Locate the cell with the specified text and output its (X, Y) center coordinate. 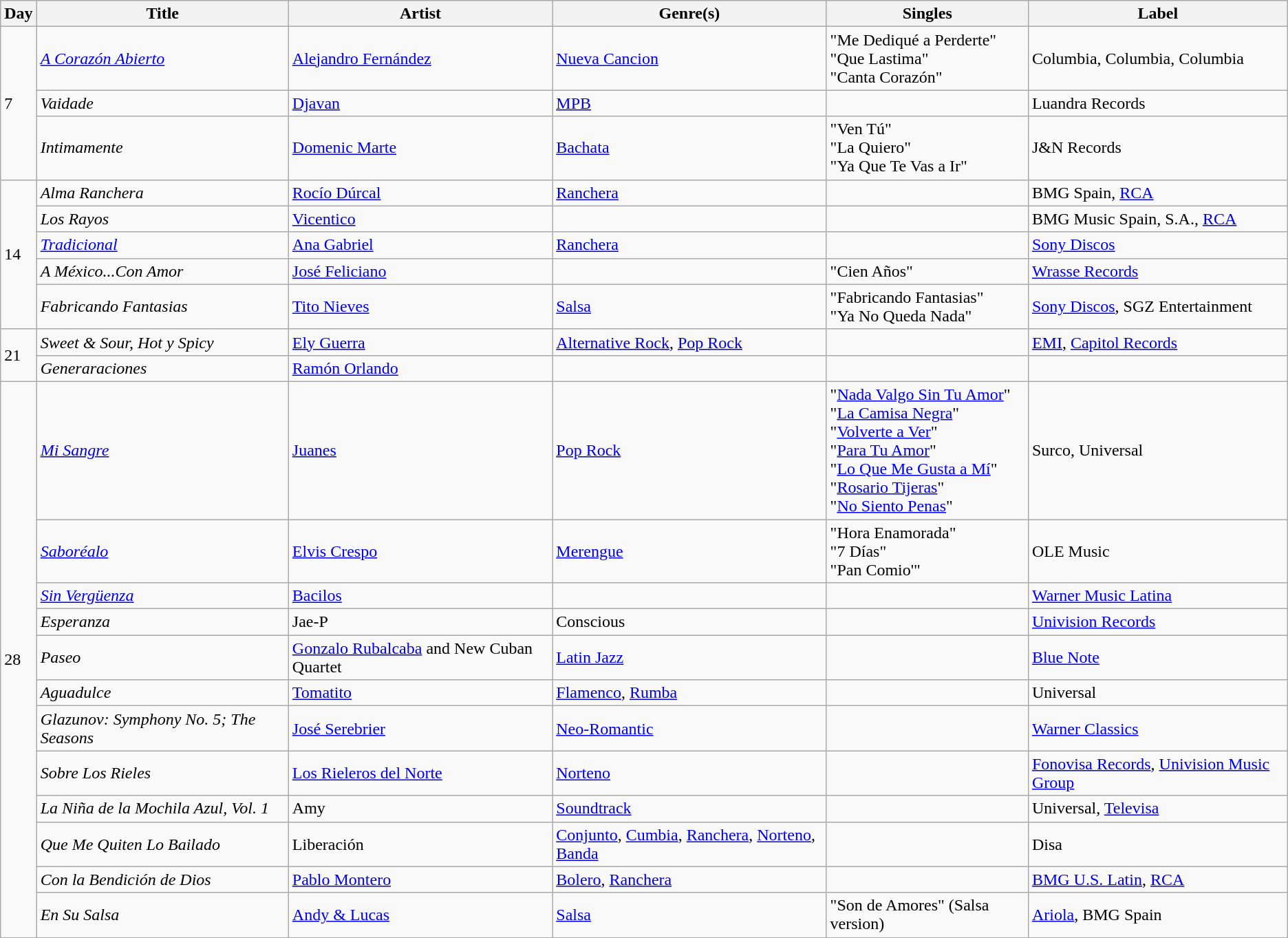
A Corazón Abierto (162, 58)
Bachata (689, 148)
OLE Music (1157, 551)
Soundtrack (689, 809)
"Nada Valgo Sin Tu Amor""La Camisa Negra""Volverte a Ver""Para Tu Amor""Lo Que Me Gusta a Mí""Rosario Tijeras""No Siento Penas" (927, 450)
Sony Discos (1157, 245)
Day (19, 14)
Surco, Universal (1157, 450)
Tomatito (420, 693)
EMI, Capitol Records (1157, 342)
Fonovisa Records, Univision Music Group (1157, 774)
Conjunto, Cumbia, Ranchera, Norteno, Banda (689, 844)
Gonzalo Rubalcaba and New Cuban Quartet (420, 658)
Neo-Romantic (689, 728)
Norteno (689, 774)
Generaraciones (162, 368)
J&N Records (1157, 148)
Nueva Cancion (689, 58)
Luandra Records (1157, 103)
Andy & Lucas (420, 915)
Los Rieleros del Norte (420, 774)
Vicentico (420, 219)
BMG Music Spain, S.A., RCA (1157, 219)
Title (162, 14)
Blue Note (1157, 658)
Sobre Los Rieles (162, 774)
Amy (420, 809)
Latin Jazz (689, 658)
Esperanza (162, 622)
14 (19, 255)
Sony Discos, SGZ Entertainment (1157, 307)
Merengue (689, 551)
BMG Spain, RCA (1157, 193)
Fabricando Fantasias (162, 307)
Ely Guerra (420, 342)
Univision Records (1157, 622)
"Cien Años" (927, 271)
Paseo (162, 658)
Alejandro Fernández (420, 58)
Flamenco, Rumba (689, 693)
Rocío Dúrcal (420, 193)
Juanes (420, 450)
Singles (927, 14)
José Feliciano (420, 271)
En Su Salsa (162, 915)
Bacilos (420, 596)
Vaidade (162, 103)
José Serebrier (420, 728)
Alma Ranchera (162, 193)
Sweet & Sour, Hot y Spicy (162, 342)
Que Me Quiten Lo Bailado (162, 844)
"Ven Tú""La Quiero""Ya Que Te Vas a Ir" (927, 148)
21 (19, 355)
Saboréalo (162, 551)
"Fabricando Fantasias""Ya No Queda Nada" (927, 307)
Columbia, Columbia, Columbia (1157, 58)
Domenic Marte (420, 148)
Warner Music Latina (1157, 596)
"Hora Enamorada""7 Días""Pan Comio'" (927, 551)
Genre(s) (689, 14)
Glazunov: Symphony No. 5; The Seasons (162, 728)
Universal (1157, 693)
Mi Sangre (162, 450)
Sin Vergüenza (162, 596)
A México...Con Amor (162, 271)
28 (19, 659)
Artist (420, 14)
La Niña de la Mochila Azul, Vol. 1 (162, 809)
Jae-P (420, 622)
Wrasse Records (1157, 271)
Intimamente (162, 148)
Label (1157, 14)
Elvis Crespo (420, 551)
Con la Bendición de Dios (162, 880)
Djavan (420, 103)
Tito Nieves (420, 307)
Conscious (689, 622)
BMG U.S. Latin, RCA (1157, 880)
Ramón Orlando (420, 368)
Disa (1157, 844)
Warner Classics (1157, 728)
Universal, Televisa (1157, 809)
Los Rayos (162, 219)
Pablo Montero (420, 880)
7 (19, 103)
Pop Rock (689, 450)
Ariola, BMG Spain (1157, 915)
Aguadulce (162, 693)
Liberación (420, 844)
Ana Gabriel (420, 245)
"Son de Amores" (Salsa version) (927, 915)
MPB (689, 103)
Tradicional (162, 245)
Alternative Rock, Pop Rock (689, 342)
Bolero, Ranchera (689, 880)
"Me Dediqué a Perderte""Que Lastima""Canta Corazón" (927, 58)
